Search for the cell housing the specified text and yield its (X, Y) center coordinate. 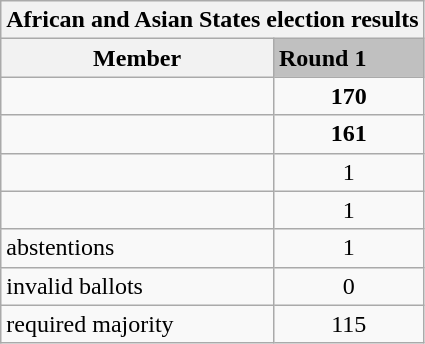
required majority (138, 324)
170 (348, 96)
invalid ballots (138, 286)
0 (348, 286)
abstentions (138, 248)
African and Asian States election results (212, 20)
Round 1 (348, 58)
115 (348, 324)
161 (348, 134)
Member (138, 58)
